For the text-containing cell, return its midpoint in [x, y] coordinate format. 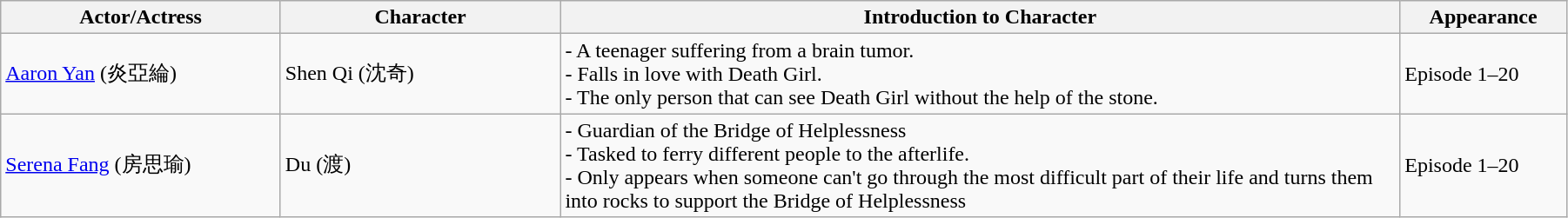
Actor/Actress [141, 17]
Character [420, 17]
Aaron Yan (炎亞綸) [141, 74]
Shen Qi (沈奇) [420, 74]
Appearance [1484, 17]
- A teenager suffering from a brain tumor.- Falls in love with Death Girl.- The only person that can see Death Girl without the help of the stone. [980, 74]
Serena Fang (房思瑜) [141, 165]
Du (渡) [420, 165]
Introduction to Character [980, 17]
